Find where the given text appears and provide that cell's center as [X, Y] coordinate. 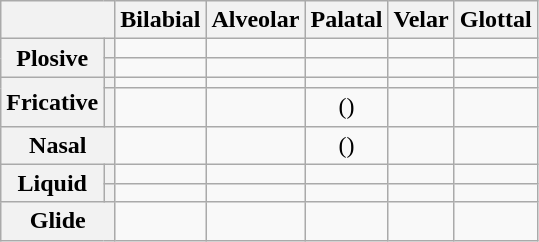
Velar [421, 20]
Fricative [52, 102]
Palatal [346, 20]
Glottal [496, 20]
Liquid [52, 183]
Alveolar [256, 20]
Nasal [58, 145]
Plosive [52, 58]
Bilabial [160, 20]
Glide [58, 221]
